Return [X, Y] of the center of cell containing provided text 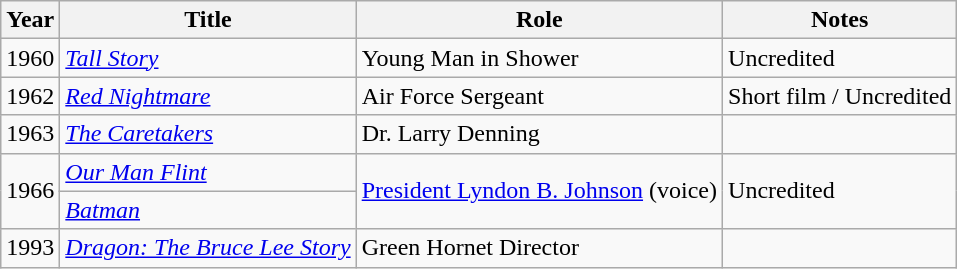
Dr. Larry Denning [539, 134]
1966 [30, 191]
1962 [30, 96]
Year [30, 20]
Dragon: The Bruce Lee Story [208, 248]
Notes [840, 20]
Air Force Sergeant [539, 96]
Our Man Flint [208, 172]
Green Hornet Director [539, 248]
1963 [30, 134]
The Caretakers [208, 134]
1993 [30, 248]
1960 [30, 58]
Young Man in Shower [539, 58]
Short film / Uncredited [840, 96]
Tall Story [208, 58]
Role [539, 20]
Batman [208, 210]
Red Nightmare [208, 96]
Title [208, 20]
President Lyndon B. Johnson (voice) [539, 191]
